Provide the (x, y) coordinate of the cell's center where the given text is located.  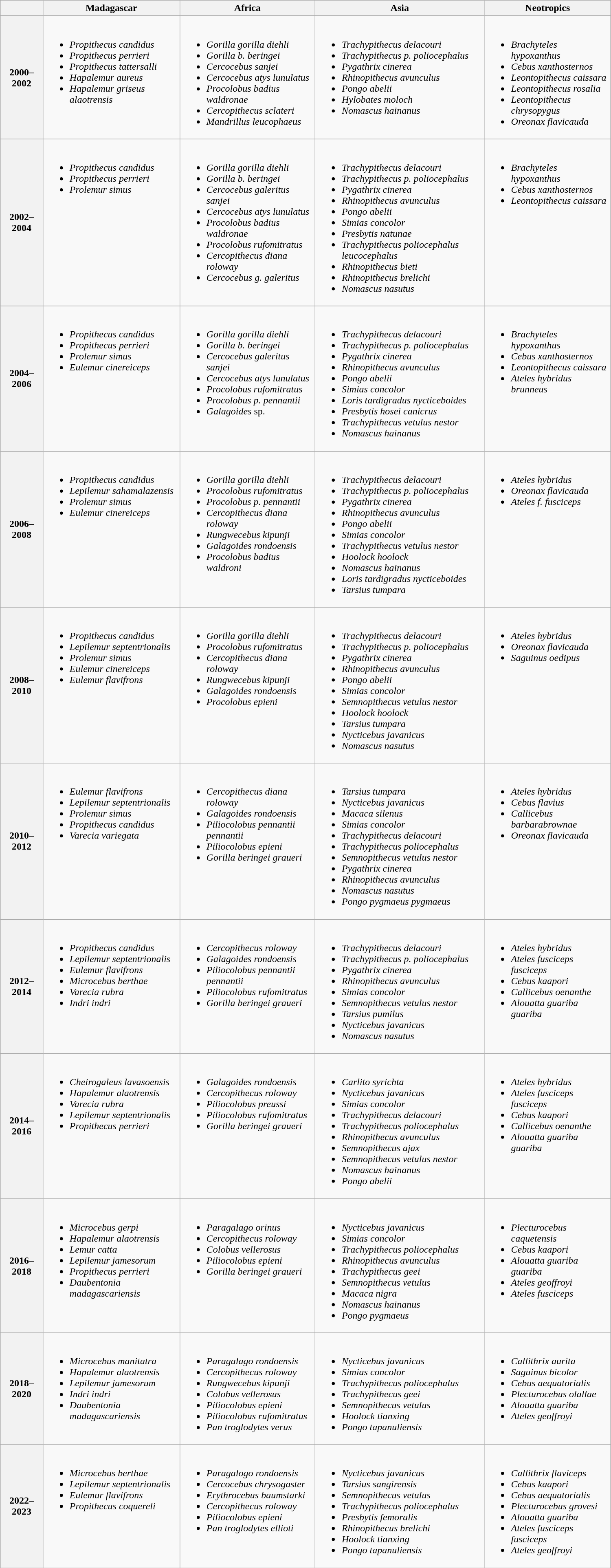
Propithecus candidusLepilemur septentrionalisEulemur flavifronsMicrocebus berthaeVarecia rubraIndri indri (111, 986)
Microcebus manitatraHapalemur alaotrensisLepilemur jamesorumIndri indriDaubentonia madagascariensis (111, 1389)
Propithecus candidusPropithecus perrieriProlemur simus (111, 222)
Cheirogaleus lavasoensisHapalemur alaotrensisVarecia rubraLepilemur septentrionalisPropithecus perrieri (111, 1126)
2002–2004 (22, 222)
Propithecus candidusLepilemur sahamalazensisProlemur simusEulemur cinereiceps (111, 529)
Plecturocebus caquetensisCebus kaaporiAlouatta guariba guaribaAteles geoffroyiAteles fusciceps (547, 1266)
2004–2006 (22, 379)
Neotropics (547, 8)
2012–2014 (22, 986)
2018–2020 (22, 1389)
Ateles hybridusOreonax flavicaudaAteles f. fusciceps (547, 529)
Callithrix auritaSaguinus bicolorCebus aequatorialisPlecturocebus olallaeAlouatta guaribaAteles geoffroyi (547, 1389)
2010–2012 (22, 841)
2022–2023 (22, 1506)
Cercopithecus rolowayGalagoides rondoensisPiliocolobus pennantii pennantiiPiliocolobus rufomitratusGorilla beringei graueri (247, 986)
Callithrix flavicepsCebus kaaporiCebus aequatorialisPlecturocebus grovesiAlouatta guaribaAteles fusciceps fuscicepsAteles geoffroyi (547, 1506)
Trachypithecus delacouriTrachypithecus p. poliocephalusPygathrix cinereaRhinopithecus avunculusPongo abeliiHylobates molochNomascus hainanus (400, 77)
Gorilla gorilla diehliProcolobus rufomitratusCercopithecus diana rolowayRungwecebus kipunjiGalagoides rondoensisProcolobus epieni (247, 685)
Galagoides rondoensisCercopithecus rolowayPiliocolobus preussiPiliocolobus rufomitratusGorilla beringei graueri (247, 1126)
Madagascar (111, 8)
2006–2008 (22, 529)
Microcebus berthaeLepilemur septentrionalisEulemur flavifronsPropithecus coquereli (111, 1506)
2016–2018 (22, 1266)
Brachyteles hypoxanthusCebus xanthosternosLeontopithecus caissaraLeontopithecus rosaliaLeontopithecus chrysopygusOreonax flavicauda (547, 77)
Paragalago rondoensisCercopithecus rolowayRungwecebus kipunjiColobus vellerosusPiliocolobus epieniPiliocolobus rufomitratusPan troglodytes verus (247, 1389)
Paragalago orinusCercopithecus rolowayColobus vellerosusPiliocolobus epieniGorilla beringei graueri (247, 1266)
Paragalogo rondoensisCercocebus chrysogasterErythrocebus baumstarkiCercopithecus rolowayPiliocolobus epieniPan troglodytes ellioti (247, 1506)
Eulemur flavifrons Lepilemur septentrionalisProlemur simusPropithecus candidusVarecia variegata (111, 841)
2008–2010 (22, 685)
Propithecus candidusLepilemur septentrionalisProlemur simusEulemur cinereicepsEulemur flavifrons (111, 685)
Propithecus candidusPropithecus perrieriPropithecus tattersalliHapalemur aureusHapalemur griseus alaotrensis (111, 77)
Ateles hybridusOreonax flavicaudaSaguinus oedipus (547, 685)
2014–2016 (22, 1126)
Asia (400, 8)
Propithecus candidusPropithecus perrieriProlemur simusEulemur cinereiceps (111, 379)
2000–2002 (22, 77)
Cercopithecus diana rolowayGalagoides rondoensisPiliocolobus pennantii pennantiiPiliocolobus epieni Gorilla beringei graueri (247, 841)
Ateles hybridusCebus flaviusCallicebus barbarabrownae Oreonax flavicauda (547, 841)
Nycticebus javanicusSimias concolorTrachypithecus poliocephalusTrachypithecus geeiSemnopithecus vetulusHoolock tianxingPongo tapanuliensis (400, 1389)
Brachyteles hypoxanthusCebus xanthosternosLeontopithecus caissaraAteles hybridus brunneus (547, 379)
Africa (247, 8)
Microcebus gerpiHapalemur alaotrensisLemur cattaLepilemur jamesorumPropithecus perrieriDaubentonia madagascariensis (111, 1266)
Brachyteles hypoxanthusCebus xanthosternosLeontopithecus caissara (547, 222)
